Provide the [x, y] coordinate of the cell's center where the given text is located.  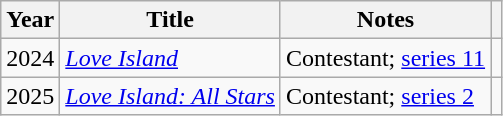
Notes [385, 20]
Love Island [170, 58]
Love Island: All Stars [170, 96]
Contestant; series 11 [385, 58]
Year [30, 20]
Contestant; series 2 [385, 96]
Title [170, 20]
2025 [30, 96]
2024 [30, 58]
